Capture the cell that displays the provided text and extract its (x, y) central coordinate. 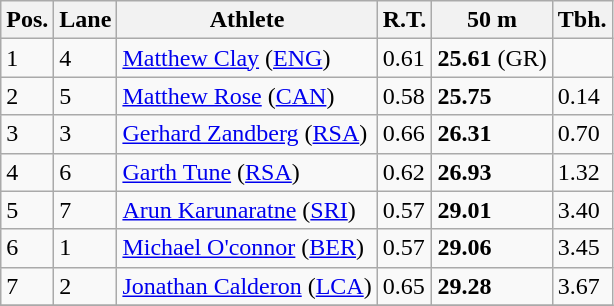
3.67 (582, 286)
Arun Karunaratne (SRI) (247, 210)
0.61 (404, 58)
0.62 (404, 172)
1.32 (582, 172)
50 m (492, 20)
26.31 (492, 134)
0.58 (404, 96)
Pos. (28, 20)
29.06 (492, 248)
Matthew Rose (CAN) (247, 96)
0.14 (582, 96)
25.75 (492, 96)
Michael O'connor (BER) (247, 248)
Jonathan Calderon (LCA) (247, 286)
Matthew Clay (ENG) (247, 58)
3.45 (582, 248)
25.61 (GR) (492, 58)
Tbh. (582, 20)
26.93 (492, 172)
0.70 (582, 134)
0.65 (404, 286)
Lane (86, 20)
0.66 (404, 134)
Garth Tune (RSA) (247, 172)
R.T. (404, 20)
29.28 (492, 286)
29.01 (492, 210)
Athlete (247, 20)
3.40 (582, 210)
Gerhard Zandberg (RSA) (247, 134)
